Return (x, y) of the center of cell containing provided text 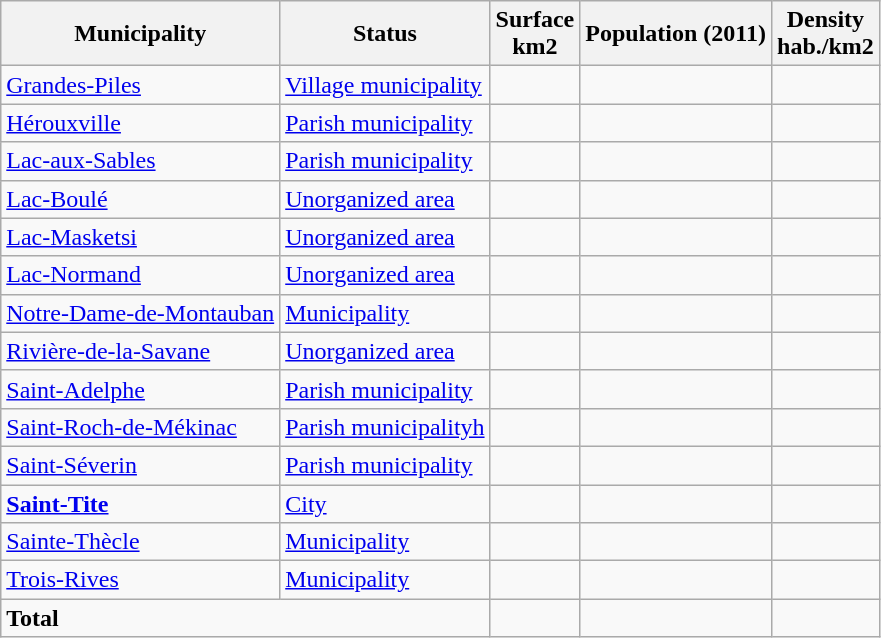
Saint-Séverin (140, 465)
Status (385, 34)
Surfacekm2 (535, 34)
Lac-Masketsi (140, 237)
Hérouxville (140, 123)
Saint-Adelphe (140, 389)
Trois-Rives (140, 580)
Lac-aux-Sables (140, 161)
Lac-Boulé (140, 199)
Grandes-Piles (140, 85)
Rivière-de-la-Savane (140, 351)
Population (2011) (676, 34)
Lac-Normand (140, 275)
Parish municipalityh (385, 427)
Village municipality (385, 85)
Saint-Tite (140, 503)
City (385, 503)
Total (246, 618)
Densityhab./km2 (826, 34)
Notre-Dame-de-Montauban (140, 313)
Saint-Roch-de-Mékinac (140, 427)
Sainte-Thècle (140, 542)
